For the text-containing cell, return its midpoint in (x, y) coordinate format. 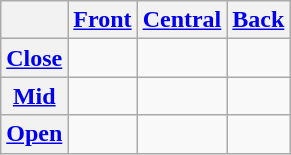
Front (102, 20)
Central (182, 20)
Back (258, 20)
Mid (34, 96)
Close (34, 58)
Open (34, 134)
